Output the [X, Y] coordinate of the center of the cell containing the given text.  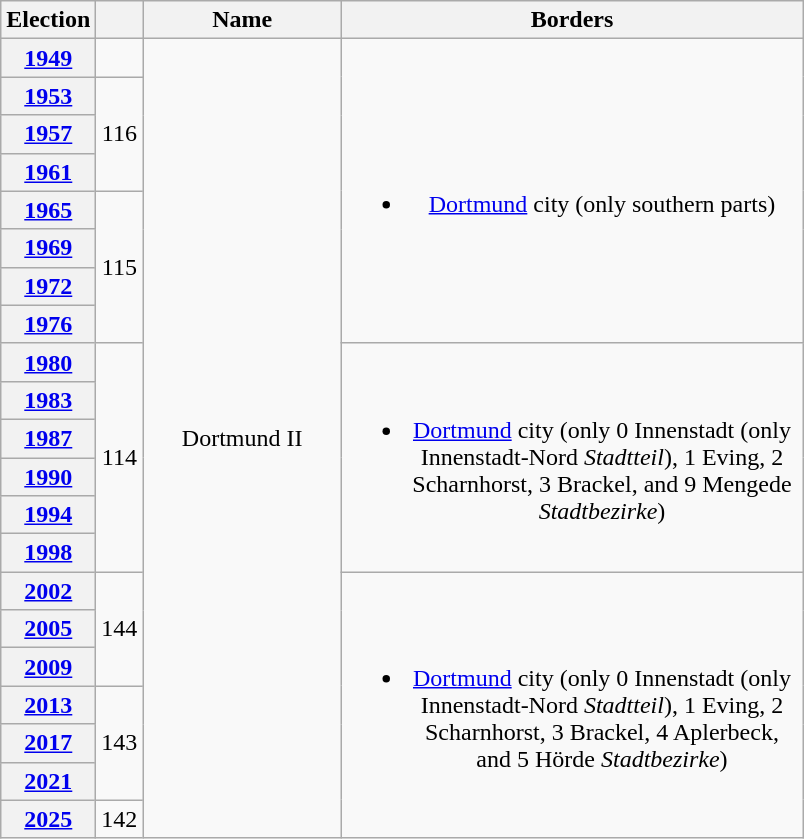
Borders [572, 20]
Dortmund city (only 0 Innenstadt (only Innenstadt-Nord Stadtteil), 1 Eving, 2 Scharnhorst, 3 Brackel, 4 Aplerbeck, and 5 Hörde Stadtbezirke) [572, 705]
1980 [48, 362]
144 [120, 629]
1987 [48, 438]
2005 [48, 629]
1953 [48, 96]
143 [120, 743]
142 [120, 819]
115 [120, 267]
2013 [48, 705]
2009 [48, 667]
1961 [48, 172]
2021 [48, 781]
Dortmund II [242, 438]
1969 [48, 248]
1972 [48, 286]
1957 [48, 134]
Dortmund city (only southern parts) [572, 191]
1976 [48, 324]
1994 [48, 515]
1990 [48, 477]
Election [48, 20]
1965 [48, 210]
2017 [48, 743]
114 [120, 457]
116 [120, 134]
2025 [48, 819]
1949 [48, 58]
Dortmund city (only 0 Innenstadt (only Innenstadt-Nord Stadtteil), 1 Eving, 2 Scharnhorst, 3 Brackel, and 9 Mengede Stadtbezirke) [572, 457]
Name [242, 20]
1998 [48, 553]
2002 [48, 591]
1983 [48, 400]
